Return the [x, y] coordinate for the center point of the cell that contains the specified text.  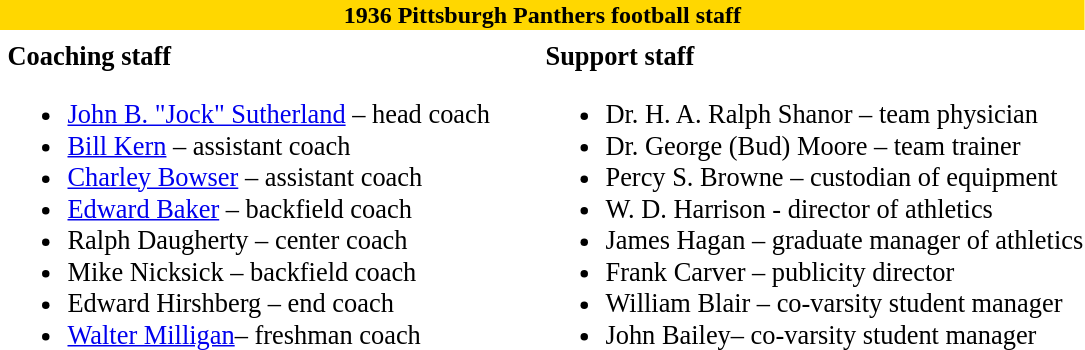
1936 Pittsburgh Panthers football staff [542, 15]
